Search for the cell housing the specified text and yield its [x, y] center coordinate. 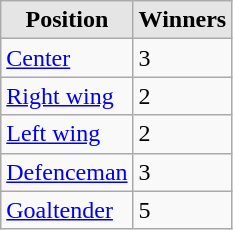
Position [67, 20]
Defenceman [67, 172]
Left wing [67, 134]
Goaltender [67, 210]
Winners [182, 20]
Right wing [67, 96]
5 [182, 210]
Center [67, 58]
